Capture the cell that displays the provided text and extract its (x, y) central coordinate. 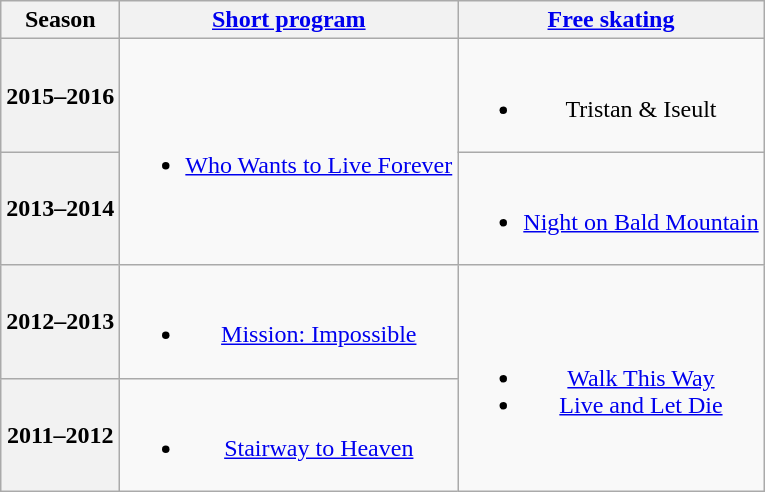
Night on Bald Mountain (611, 208)
Who Wants to Live Forever (289, 152)
Walk This Way Live and Let Die (611, 378)
Mission: Impossible (289, 322)
2013–2014 (60, 208)
2012–2013 (60, 322)
Short program (289, 20)
Tristan & Iseult (611, 96)
Free skating (611, 20)
2015–2016 (60, 96)
2011–2012 (60, 434)
Stairway to Heaven (289, 434)
Season (60, 20)
